Scan for the cell matching the given text and deliver its (X, Y) coordinate at center. 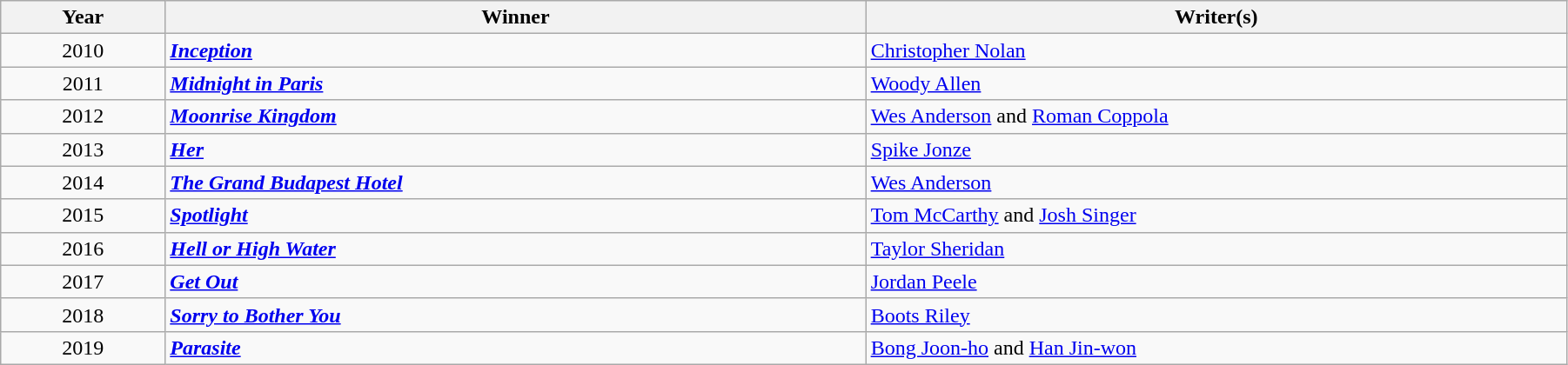
Writer(s) (1216, 17)
2011 (84, 83)
2018 (84, 315)
Moonrise Kingdom (515, 116)
2016 (84, 249)
The Grand Budapest Hotel (515, 182)
2015 (84, 216)
2014 (84, 182)
Tom McCarthy and Josh Singer (1216, 216)
2017 (84, 282)
2013 (84, 149)
Woody Allen (1216, 83)
Winner (515, 17)
Parasite (515, 348)
2010 (84, 50)
Christopher Nolan (1216, 50)
Jordan Peele (1216, 282)
Hell or High Water (515, 249)
Inception (515, 50)
Get Out (515, 282)
Taylor Sheridan (1216, 249)
Wes Anderson (1216, 182)
Boots Riley (1216, 315)
Her (515, 149)
Wes Anderson and Roman Coppola (1216, 116)
2012 (84, 116)
Spike Jonze (1216, 149)
Bong Joon-ho and Han Jin-won (1216, 348)
Spotlight (515, 216)
Year (84, 17)
Sorry to Bother You (515, 315)
Midnight in Paris (515, 83)
2019 (84, 348)
